For the text-containing cell, return its midpoint in (x, y) coordinate format. 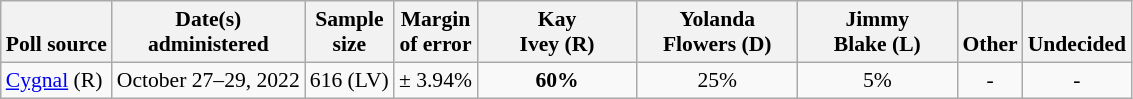
± 3.94% (436, 80)
YolandaFlowers (D) (717, 32)
Marginof error (436, 32)
Cygnal (R) (56, 80)
JimmyBlake (L) (877, 32)
Date(s)administered (208, 32)
Samplesize (350, 32)
60% (557, 80)
25% (717, 80)
5% (877, 80)
October 27–29, 2022 (208, 80)
Poll source (56, 32)
Other (990, 32)
Undecided (1077, 32)
616 (LV) (350, 80)
KayIvey (R) (557, 32)
